Determine the [x, y] coordinate at the center of the cell enclosing the given text.  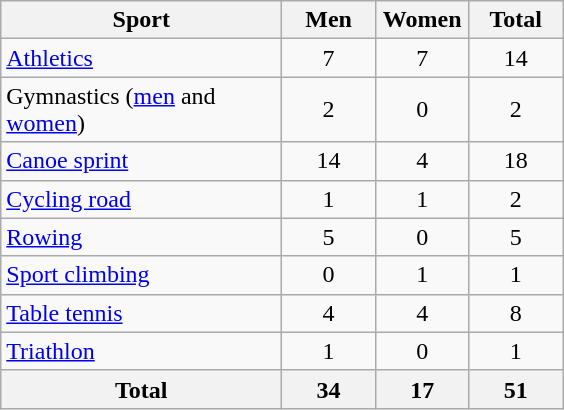
Athletics [142, 58]
18 [516, 161]
17 [422, 389]
Sport climbing [142, 275]
Gymnastics (men and women) [142, 110]
Sport [142, 20]
Cycling road [142, 199]
Rowing [142, 237]
Triathlon [142, 351]
Canoe sprint [142, 161]
34 [329, 389]
8 [516, 313]
Men [329, 20]
Table tennis [142, 313]
Women [422, 20]
51 [516, 389]
